Output the [x, y] coordinate of the center of the cell containing the given text.  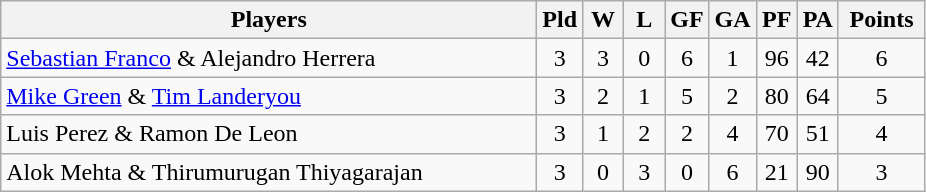
PA [818, 20]
Players [269, 20]
W [604, 20]
21 [776, 172]
51 [818, 134]
Mike Green & Tim Landeryou [269, 96]
Luis Perez & Ramon De Leon [269, 134]
42 [818, 58]
PF [776, 20]
L [644, 20]
Points [881, 20]
64 [818, 96]
80 [776, 96]
Sebastian Franco & Alejandro Herrera [269, 58]
GF [687, 20]
90 [818, 172]
Alok Mehta & Thirumurugan Thiyagarajan [269, 172]
Pld [560, 20]
70 [776, 134]
96 [776, 58]
GA [732, 20]
